Output the (X, Y) coordinate of the center of the cell containing the given text.  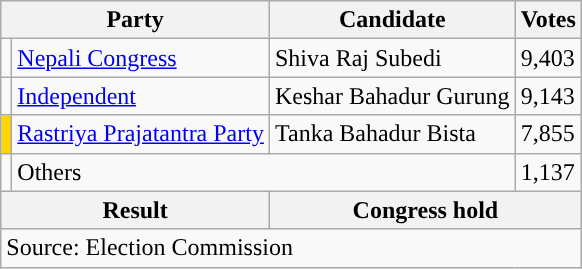
Independent (141, 96)
Nepali Congress (141, 58)
Tanka Bahadur Bista (392, 134)
Result (136, 210)
9,403 (548, 58)
Votes (548, 20)
Congress hold (425, 210)
Others (264, 172)
Candidate (392, 20)
Keshar Bahadur Gurung (392, 96)
1,137 (548, 172)
Rastriya Prajatantra Party (141, 134)
7,855 (548, 134)
Party (136, 20)
9,143 (548, 96)
Source: Election Commission (292, 248)
Shiva Raj Subedi (392, 58)
